Determine the (X, Y) coordinate at the center of the cell enclosing the given text.  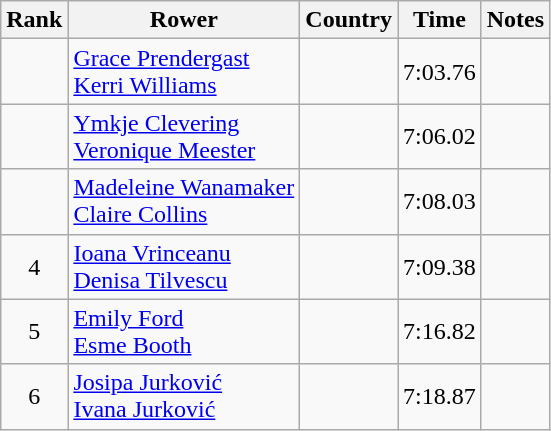
Rank (34, 20)
Ioana VrinceanuDenisa Tilvescu (184, 266)
7:09.38 (440, 266)
Josipa JurkovićIvana Jurković (184, 396)
4 (34, 266)
Notes (515, 20)
Emily FordEsme Booth (184, 332)
7:03.76 (440, 72)
7:18.87 (440, 396)
7:08.03 (440, 202)
Rower (184, 20)
5 (34, 332)
6 (34, 396)
Country (349, 20)
Madeleine WanamakerClaire Collins (184, 202)
7:16.82 (440, 332)
Grace PrendergastKerri Williams (184, 72)
7:06.02 (440, 136)
Time (440, 20)
Ymkje CleveringVeronique Meester (184, 136)
